Extract the (X, Y) coordinate from the center of the cell holding the provided text.  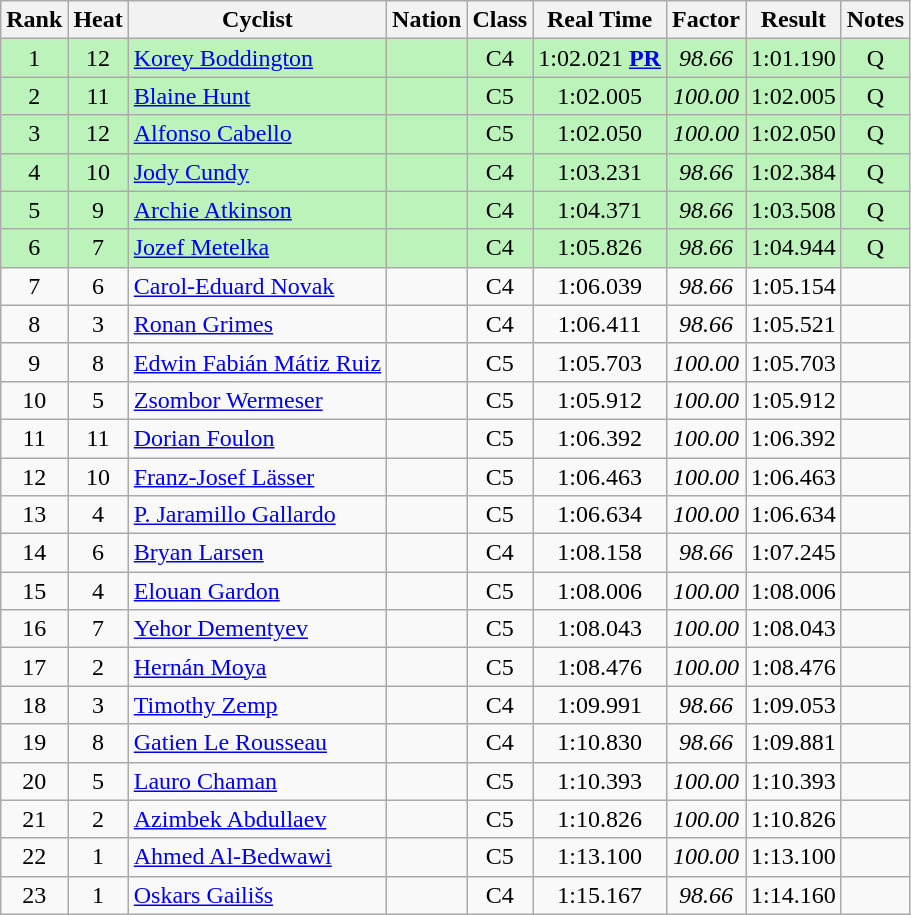
1:08.158 (600, 553)
Gatien Le Rousseau (257, 743)
Oskars Gailišs (257, 895)
Result (794, 20)
1:05.154 (794, 286)
17 (34, 667)
1:04.371 (600, 210)
Notes (875, 20)
P. Jaramillo Gallardo (257, 515)
1:05.826 (600, 248)
Bryan Larsen (257, 553)
21 (34, 819)
Archie Atkinson (257, 210)
Yehor Dementyev (257, 629)
1:04.944 (794, 248)
Carol-Eduard Novak (257, 286)
Zsombor Wermeser (257, 400)
Franz-Josef Lässer (257, 477)
18 (34, 705)
Azimbek Abdullaev (257, 819)
1:02.021 PR (600, 58)
1:10.830 (600, 743)
Korey Boddington (257, 58)
Jody Cundy (257, 172)
1:09.881 (794, 743)
Hernán Moya (257, 667)
Lauro Chaman (257, 781)
Heat (98, 20)
Elouan Gardon (257, 591)
Rank (34, 20)
1:05.521 (794, 324)
1:02.384 (794, 172)
14 (34, 553)
Real Time (600, 20)
1:15.167 (600, 895)
1:01.190 (794, 58)
15 (34, 591)
16 (34, 629)
23 (34, 895)
Factor (706, 20)
Ahmed Al-Bedwawi (257, 857)
19 (34, 743)
1:06.411 (600, 324)
Cyclist (257, 20)
1:03.508 (794, 210)
Ronan Grimes (257, 324)
20 (34, 781)
1:06.039 (600, 286)
Alfonso Cabello (257, 134)
22 (34, 857)
1:09.991 (600, 705)
Timothy Zemp (257, 705)
Blaine Hunt (257, 96)
Edwin Fabián Mátiz Ruiz (257, 362)
1:14.160 (794, 895)
Jozef Metelka (257, 248)
1:07.245 (794, 553)
Class (500, 20)
1:09.053 (794, 705)
Dorian Foulon (257, 438)
1:03.231 (600, 172)
Nation (427, 20)
13 (34, 515)
